Search for the cell housing the specified text and yield its (X, Y) center coordinate. 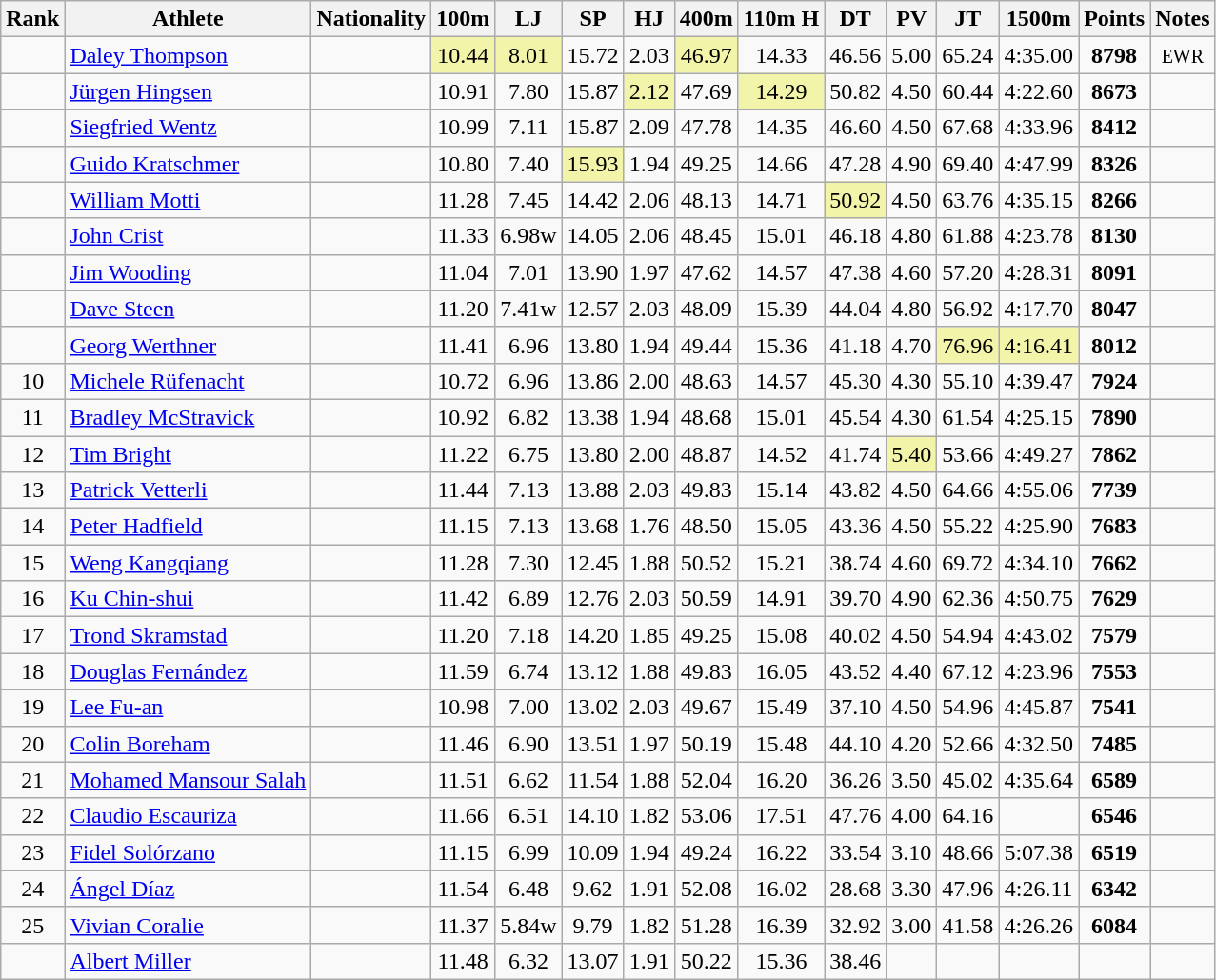
6.98w (528, 236)
43.36 (855, 527)
17 (32, 635)
Siegfried Wentz (189, 128)
4:25.15 (1039, 417)
16 (32, 599)
56.92 (967, 309)
4:32.50 (1039, 744)
47.69 (707, 91)
7579 (1114, 635)
14.35 (781, 128)
9.62 (592, 889)
7.30 (528, 563)
37.10 (855, 708)
JT (967, 19)
4:35.64 (1039, 780)
4:26.26 (1039, 925)
Trond Skramstad (189, 635)
6.51 (528, 816)
6546 (1114, 816)
6.89 (528, 599)
110m H (781, 19)
41.18 (855, 345)
41.74 (855, 454)
22 (32, 816)
11.33 (463, 236)
Lee Fu-an (189, 708)
7890 (1114, 417)
15.48 (781, 744)
4:49.27 (1039, 454)
48.66 (967, 852)
45.54 (855, 417)
14.71 (781, 200)
Guido Kratschmer (189, 164)
28.68 (855, 889)
13.02 (592, 708)
Patrick Vetterli (189, 490)
8047 (1114, 309)
15.39 (781, 309)
14.66 (781, 164)
45.02 (967, 780)
Ku Chin-shui (189, 599)
67.12 (967, 671)
10.98 (463, 708)
50.82 (855, 91)
8798 (1114, 55)
4.40 (912, 671)
11.04 (463, 272)
2.09 (649, 128)
61.88 (967, 236)
4.00 (912, 816)
14.33 (781, 55)
39.70 (855, 599)
25 (32, 925)
1500m (1039, 19)
10.80 (463, 164)
46.56 (855, 55)
4.70 (912, 345)
2.12 (649, 91)
12.57 (592, 309)
9.79 (592, 925)
Dave Steen (189, 309)
46.97 (707, 55)
15.93 (592, 164)
13 (32, 490)
17.51 (781, 816)
48.87 (707, 454)
44.04 (855, 309)
Points (1114, 19)
SP (592, 19)
8412 (1114, 128)
69.40 (967, 164)
38.46 (855, 961)
HJ (649, 19)
EWR (1183, 55)
6342 (1114, 889)
45.30 (855, 381)
4:22.60 (1039, 91)
12.76 (592, 599)
7.01 (528, 272)
15.08 (781, 635)
50.52 (707, 563)
55.22 (967, 527)
14.20 (592, 635)
13.51 (592, 744)
64.66 (967, 490)
6.75 (528, 454)
7629 (1114, 599)
400m (707, 19)
14.42 (592, 200)
3.30 (912, 889)
10.72 (463, 381)
16.02 (781, 889)
11.37 (463, 925)
DT (855, 19)
57.20 (967, 272)
10.09 (592, 852)
11.44 (463, 490)
36.26 (855, 780)
10.99 (463, 128)
10.91 (463, 91)
10 (32, 381)
7662 (1114, 563)
10.92 (463, 417)
65.24 (967, 55)
4:17.70 (1039, 309)
Georg Werthner (189, 345)
4:35.15 (1039, 200)
1.85 (649, 635)
5:07.38 (1039, 852)
Peter Hadfield (189, 527)
8130 (1114, 236)
55.10 (967, 381)
4:47.99 (1039, 164)
6.48 (528, 889)
11.46 (463, 744)
6084 (1114, 925)
62.36 (967, 599)
50.92 (855, 200)
11.59 (463, 671)
4:25.90 (1039, 527)
38.74 (855, 563)
41.58 (967, 925)
13.68 (592, 527)
6.99 (528, 852)
52.66 (967, 744)
6.90 (528, 744)
61.54 (967, 417)
3.00 (912, 925)
Jürgen Hingsen (189, 91)
32.92 (855, 925)
7553 (1114, 671)
53.66 (967, 454)
47.76 (855, 816)
15.14 (781, 490)
51.28 (707, 925)
14.10 (592, 816)
52.08 (707, 889)
44.10 (855, 744)
7.18 (528, 635)
6.74 (528, 671)
7683 (1114, 527)
11.51 (463, 780)
15 (32, 563)
13.86 (592, 381)
48.13 (707, 200)
11.42 (463, 599)
48.50 (707, 527)
23 (32, 852)
Athlete (189, 19)
Michele Rüfenacht (189, 381)
15.21 (781, 563)
7924 (1114, 381)
7.11 (528, 128)
Claudio Escauriza (189, 816)
13.07 (592, 961)
8326 (1114, 164)
William Motti (189, 200)
15.05 (781, 527)
12.45 (592, 563)
76.96 (967, 345)
8091 (1114, 272)
13.38 (592, 417)
Notes (1183, 19)
4:43.02 (1039, 635)
49.44 (707, 345)
Nationality (371, 19)
3.10 (912, 852)
67.68 (967, 128)
7.40 (528, 164)
63.76 (967, 200)
8012 (1114, 345)
3.50 (912, 780)
Colin Boreham (189, 744)
4:50.75 (1039, 599)
5.00 (912, 55)
54.94 (967, 635)
47.38 (855, 272)
14.91 (781, 599)
5.84w (528, 925)
Bradley McStravick (189, 417)
11.41 (463, 345)
10.44 (463, 55)
4:26.11 (1039, 889)
54.96 (967, 708)
Fidel Solórzano (189, 852)
1.76 (649, 527)
16.05 (781, 671)
4:33.96 (1039, 128)
15.72 (592, 55)
43.82 (855, 490)
8673 (1114, 91)
LJ (528, 19)
46.18 (855, 236)
16.20 (781, 780)
50.22 (707, 961)
4.20 (912, 744)
4:23.78 (1039, 236)
Daley Thompson (189, 55)
46.60 (855, 128)
Tim Bright (189, 454)
PV (912, 19)
60.44 (967, 91)
7.45 (528, 200)
7541 (1114, 708)
14.52 (781, 454)
7.00 (528, 708)
Mohamed Mansour Salah (189, 780)
47.78 (707, 128)
40.02 (855, 635)
15.49 (781, 708)
Albert Miller (189, 961)
11.66 (463, 816)
4:55.06 (1039, 490)
8266 (1114, 200)
16.22 (781, 852)
5.40 (912, 454)
4:35.00 (1039, 55)
48.63 (707, 381)
48.68 (707, 417)
11.48 (463, 961)
48.45 (707, 236)
50.59 (707, 599)
7.80 (528, 91)
4:45.87 (1039, 708)
4:34.10 (1039, 563)
6.32 (528, 961)
52.04 (707, 780)
Ángel Díaz (189, 889)
48.09 (707, 309)
8.01 (528, 55)
6.82 (528, 417)
47.96 (967, 889)
21 (32, 780)
53.06 (707, 816)
13.12 (592, 671)
7862 (1114, 454)
Vivian Coralie (189, 925)
Jim Wooding (189, 272)
4:39.47 (1039, 381)
100m (463, 19)
47.62 (707, 272)
20 (32, 744)
14.29 (781, 91)
7.41w (528, 309)
16.39 (781, 925)
43.52 (855, 671)
49.67 (707, 708)
Douglas Fernández (189, 671)
4:16.41 (1039, 345)
6.62 (528, 780)
33.54 (855, 852)
13.88 (592, 490)
7739 (1114, 490)
Weng Kangqiang (189, 563)
50.19 (707, 744)
14 (32, 527)
49.24 (707, 852)
64.16 (967, 816)
69.72 (967, 563)
13.90 (592, 272)
7485 (1114, 744)
24 (32, 889)
11.22 (463, 454)
Rank (32, 19)
John Crist (189, 236)
14.05 (592, 236)
4:23.96 (1039, 671)
47.28 (855, 164)
11 (32, 417)
4:28.31 (1039, 272)
6589 (1114, 780)
6519 (1114, 852)
12 (32, 454)
19 (32, 708)
18 (32, 671)
